Search for the cell housing the specified text and yield its [x, y] center coordinate. 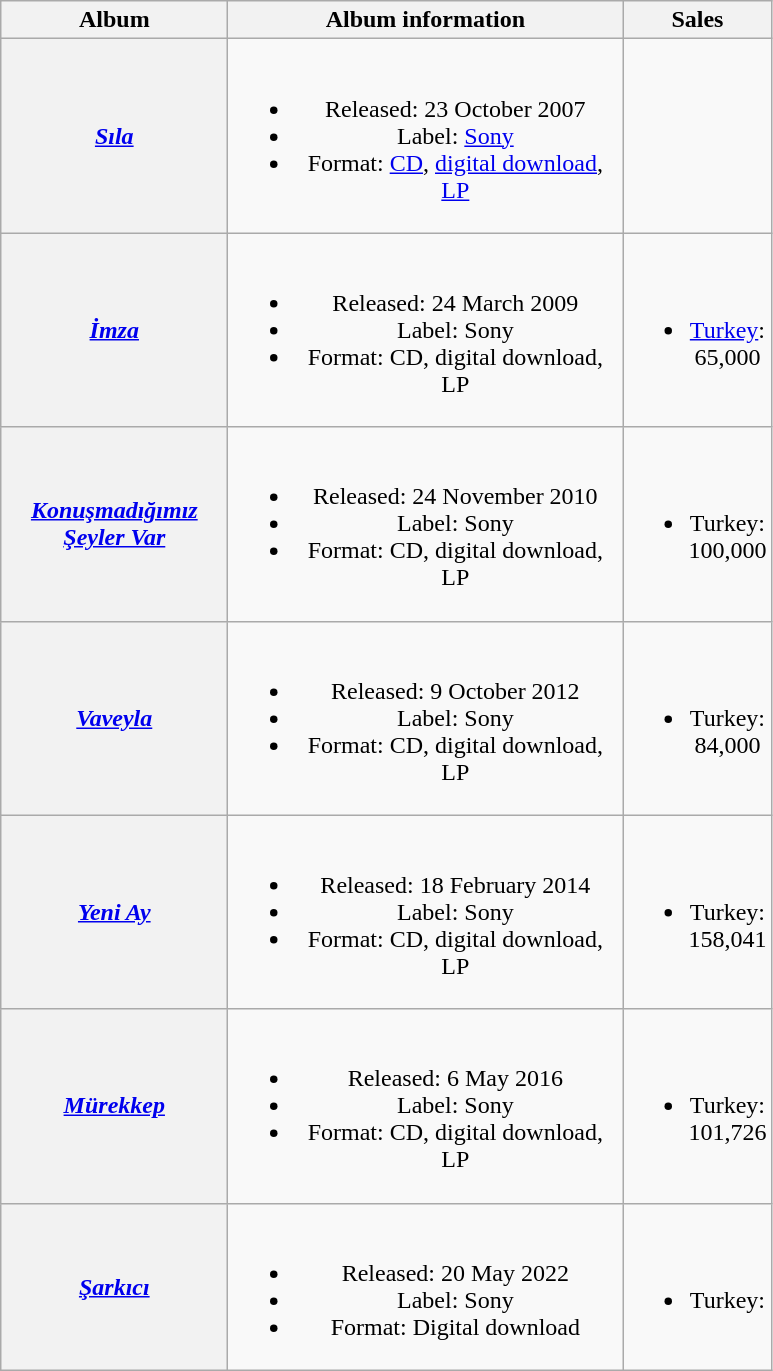
Turkey: 65,000 [698, 330]
Sales [698, 20]
Konuşmadığımız Şeyler Var [114, 524]
Sıla [114, 136]
Şarkıcı [114, 1286]
Yeni Ay [114, 912]
Released: 18 February 2014Label: SonyFormat: CD, digital download, LP [426, 912]
Album [114, 20]
Turkey: 84,000 [698, 718]
Released: 24 March 2009Label: SonyFormat: CD, digital download, LP [426, 330]
Released: 23 October 2007Label: SonyFormat: CD, digital download, LP [426, 136]
Turkey: 158,041 [698, 912]
Released: 6 May 2016Label: SonyFormat: CD, digital download, LP [426, 1106]
Mürekkep [114, 1106]
Turkey: 100,000 [698, 524]
Turkey: [698, 1286]
Turkey: 101,726 [698, 1106]
İmza [114, 330]
Released: 9 October 2012Label: SonyFormat: CD, digital download, LP [426, 718]
Released: 24 November 2010Label: SonyFormat: CD, digital download, LP [426, 524]
Vaveyla [114, 718]
Released: 20 May 2022Label: SonyFormat: Digital download [426, 1286]
Album information [426, 20]
